Identify which cell holds the provided text, then report its (X, Y) central coordinate. 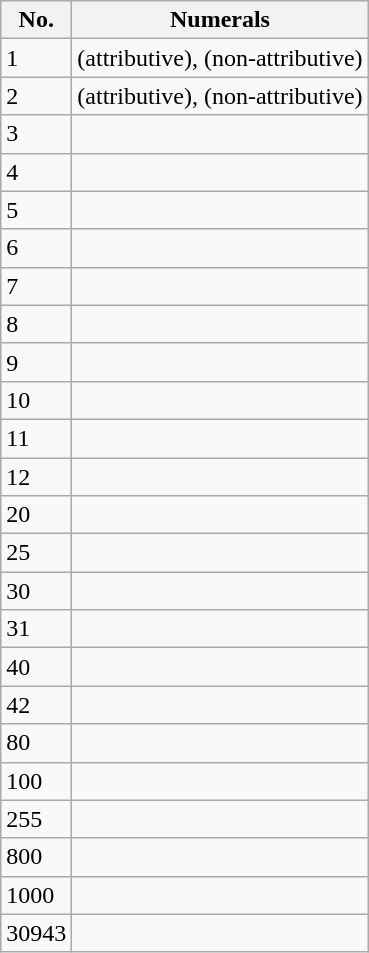
4 (36, 172)
1000 (36, 895)
42 (36, 705)
5 (36, 210)
40 (36, 667)
12 (36, 477)
10 (36, 400)
7 (36, 286)
1 (36, 58)
30943 (36, 933)
30 (36, 591)
Numerals (220, 20)
No. (36, 20)
9 (36, 362)
31 (36, 629)
11 (36, 438)
80 (36, 743)
3 (36, 134)
20 (36, 515)
6 (36, 248)
800 (36, 857)
25 (36, 553)
2 (36, 96)
8 (36, 324)
100 (36, 781)
255 (36, 819)
